Locate the cell with the specified text and output its [x, y] center coordinate. 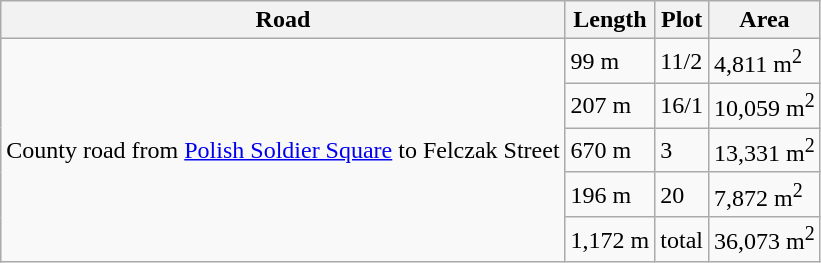
1,172 m [610, 240]
13,331 m2 [765, 150]
Area [765, 20]
3 [682, 150]
4,811 m2 [765, 62]
Length [610, 20]
7,872 m2 [765, 194]
16/1 [682, 106]
County road from Polish Soldier Square to Felczak Street [283, 150]
11/2 [682, 62]
Plot [682, 20]
20 [682, 194]
207 m [610, 106]
670 m [610, 150]
10,059 m2 [765, 106]
99 m [610, 62]
36,073 m2 [765, 240]
Road [283, 20]
196 m [610, 194]
total [682, 240]
